Pinpoint the cell where the given text exists, returning its [x, y] midpoint coordinate. 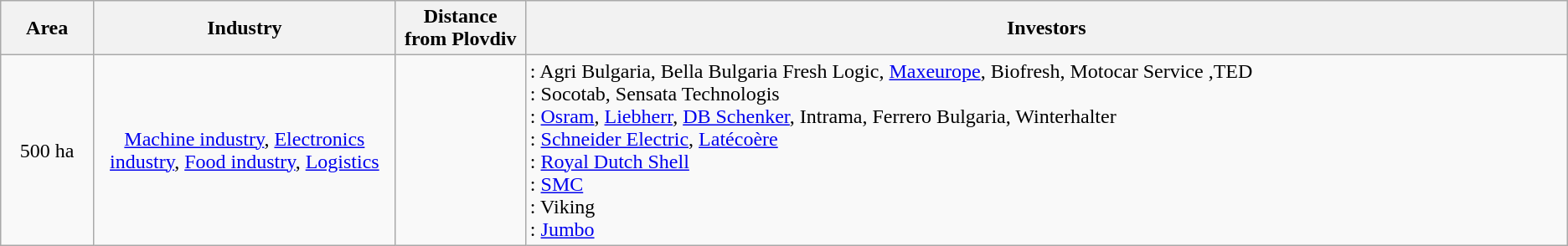
Machine industry, Electronics industry, Food industry, Logistics [245, 151]
Area [47, 28]
Distance from Plovdiv [461, 28]
500 ha [47, 151]
Industry [245, 28]
Investors [1046, 28]
